Determine the (X, Y) coordinate at the center of the cell enclosing the given text.  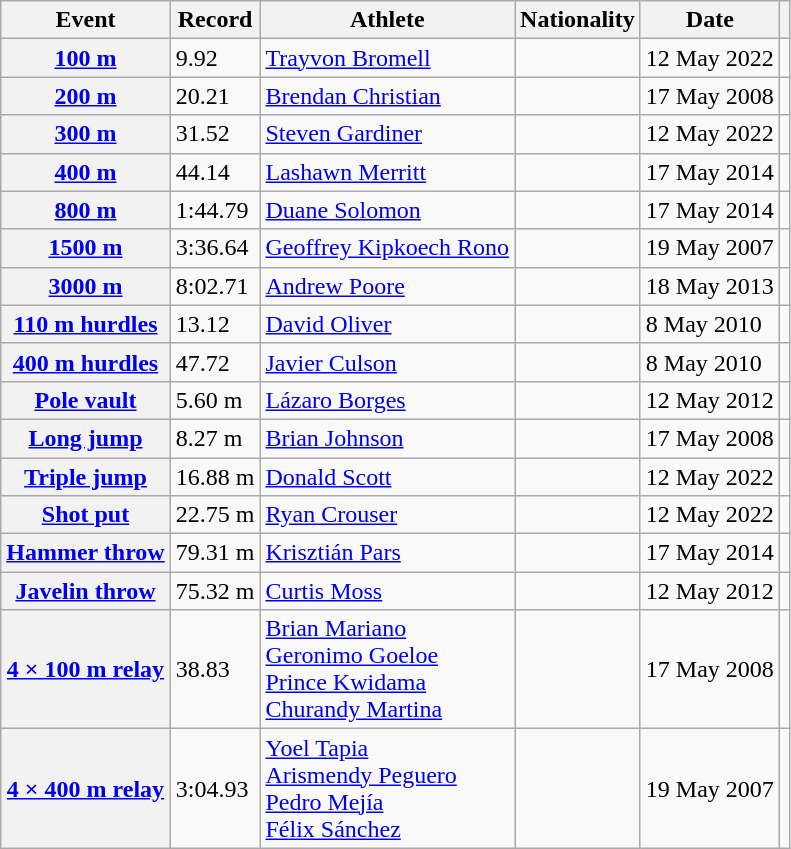
Ryan Crouser (388, 515)
13.12 (215, 324)
31.52 (215, 134)
4 × 100 m relay (86, 670)
3000 m (86, 286)
9.92 (215, 58)
47.72 (215, 362)
44.14 (215, 172)
Shot put (86, 515)
Donald Scott (388, 477)
22.75 m (215, 515)
8:02.71 (215, 286)
Event (86, 20)
5.60 m (215, 400)
75.32 m (215, 591)
Pole vault (86, 400)
Geoffrey Kipkoech Rono (388, 248)
Javier Culson (388, 362)
3:36.64 (215, 248)
800 m (86, 210)
Lázaro Borges (388, 400)
Javelin throw (86, 591)
1:44.79 (215, 210)
400 m (86, 172)
Curtis Moss (388, 591)
100 m (86, 58)
200 m (86, 96)
16.88 m (215, 477)
Krisztián Pars (388, 553)
Andrew Poore (388, 286)
110 m hurdles (86, 324)
Brian MarianoGeronimo GoeloePrince KwidamaChurandy Martina (388, 670)
Hammer throw (86, 553)
3:04.93 (215, 788)
20.21 (215, 96)
38.83 (215, 670)
Lashawn Merritt (388, 172)
79.31 m (215, 553)
4 × 400 m relay (86, 788)
300 m (86, 134)
Brian Johnson (388, 438)
Long jump (86, 438)
8.27 m (215, 438)
Trayvon Bromell (388, 58)
Duane Solomon (388, 210)
Date (710, 20)
1500 m (86, 248)
Steven Gardiner (388, 134)
Brendan Christian (388, 96)
Athlete (388, 20)
Yoel TapiaArismendy PegueroPedro MejíaFélix Sánchez (388, 788)
Triple jump (86, 477)
18 May 2013 (710, 286)
David Oliver (388, 324)
Record (215, 20)
Nationality (578, 20)
400 m hurdles (86, 362)
